Search for the cell housing the specified text and yield its (X, Y) center coordinate. 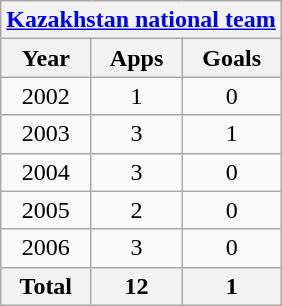
2005 (46, 210)
12 (136, 286)
2 (136, 210)
2003 (46, 134)
2002 (46, 96)
2006 (46, 248)
Kazakhstan national team (141, 20)
Apps (136, 58)
Total (46, 286)
Goals (232, 58)
2004 (46, 172)
Year (46, 58)
